Scan for the cell matching the given text and deliver its (x, y) coordinate at center. 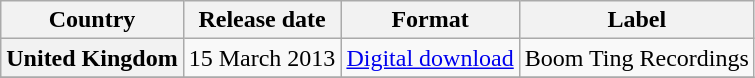
Format (430, 20)
Boom Ting Recordings (636, 58)
Release date (262, 20)
Label (636, 20)
United Kingdom (92, 58)
15 March 2013 (262, 58)
Country (92, 20)
Digital download (430, 58)
